Find where the given text appears and provide that cell's center as [x, y] coordinate. 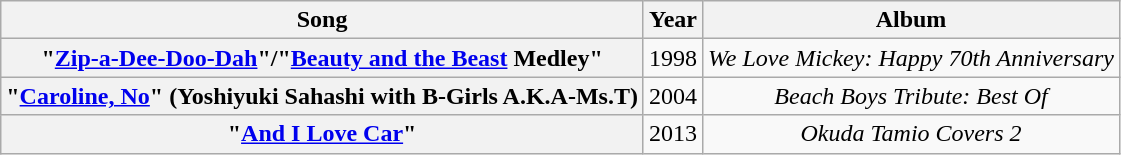
"And I Love Car" [322, 134]
Album [912, 20]
We Love Mickey: Happy 70th Anniversary [912, 58]
2004 [672, 96]
Song [322, 20]
1998 [672, 58]
Year [672, 20]
Beach Boys Tribute: Best Of [912, 96]
"Zip-a-Dee-Doo-Dah"/"Beauty and the Beast Medley" [322, 58]
2013 [672, 134]
Okuda Tamio Covers 2 [912, 134]
"Caroline, No" (Yoshiyuki Sahashi with B-Girls A.K.A-Ms.T) [322, 96]
